Find where the given text appears and provide that cell's center as (X, Y) coordinate. 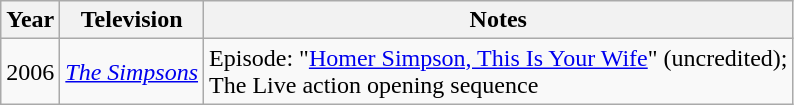
Notes (498, 20)
2006 (30, 72)
Television (132, 20)
Episode: "Homer Simpson, This Is Your Wife" (uncredited);The Live action opening sequence (498, 72)
The Simpsons (132, 72)
Year (30, 20)
